Provide the (x, y) coordinate of the cell's center where the given text is located.  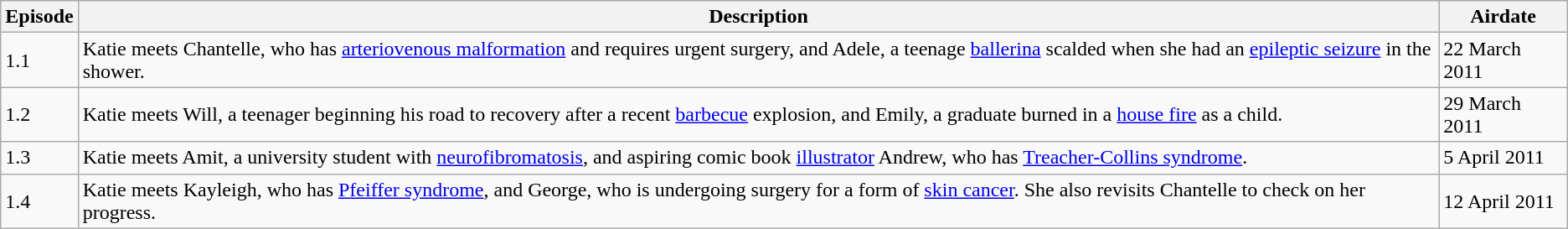
Description (759, 17)
Katie meets Amit, a university student with neurofibromatosis, and aspiring comic book illustrator Andrew, who has Treacher-Collins syndrome. (759, 158)
29 March 2011 (1503, 114)
Episode (39, 17)
1.3 (39, 158)
22 March 2011 (1503, 60)
5 April 2011 (1503, 158)
1.2 (39, 114)
1.1 (39, 60)
1.4 (39, 201)
Airdate (1503, 17)
12 April 2011 (1503, 201)
